For the text-containing cell, return its midpoint in [x, y] coordinate format. 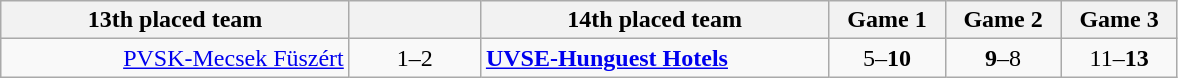
11–13 [1119, 58]
9–8 [1003, 58]
1–2 [414, 58]
14th placed team [654, 20]
Game 3 [1119, 20]
13th placed team [176, 20]
UVSE-Hunguest Hotels [654, 58]
5–10 [887, 58]
Game 1 [887, 20]
Game 2 [1003, 20]
PVSK-Mecsek Füszért [176, 58]
